Locate the cell with the specified text and output its [x, y] center coordinate. 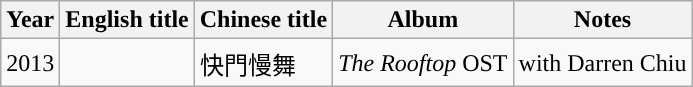
Album [423, 20]
with Darren Chiu [602, 62]
English title [127, 20]
快門慢舞 [263, 62]
Chinese title [263, 20]
The Rooftop OST [423, 62]
Year [30, 20]
2013 [30, 62]
Notes [602, 20]
